Return the [X, Y] coordinate for the center point of the cell that contains the specified text.  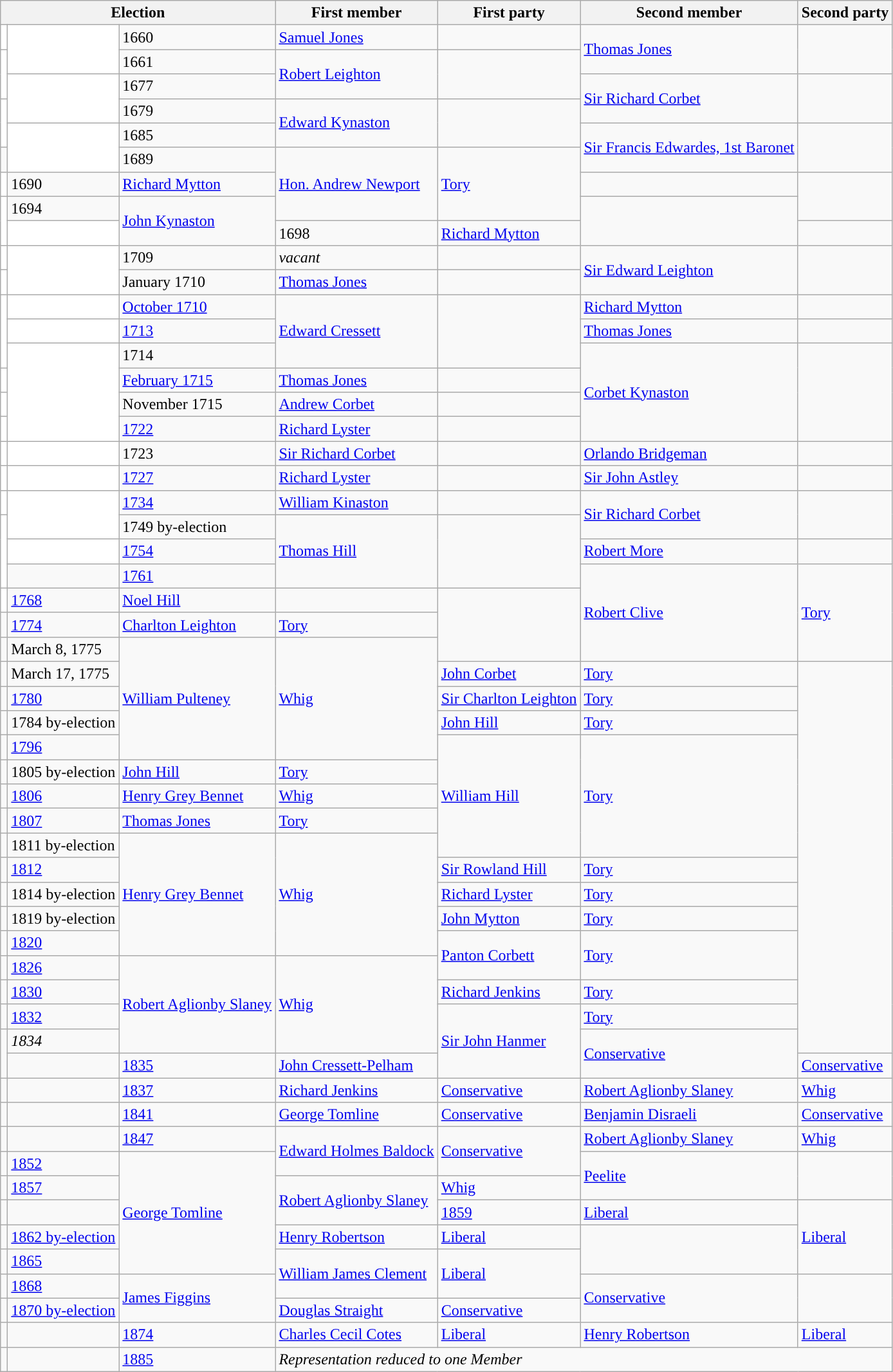
1722 [197, 429]
February 1715 [197, 380]
William Hill [509, 796]
January 1710 [197, 282]
1865 [63, 1261]
Edward Cressett [356, 331]
Charles Cecil Cotes [356, 1335]
1868 [63, 1286]
Benjamin Disraeli [689, 1115]
1723 [197, 453]
1709 [197, 257]
Sir Charlton Leighton [509, 698]
John Kynaston [197, 221]
Charlton Leighton [197, 625]
1761 [197, 576]
1859 [509, 1212]
Orlando Bridgeman [689, 453]
1774 [63, 625]
1832 [63, 1016]
1870 by-election [63, 1310]
1714 [197, 356]
Samuel Jones [356, 37]
Election [138, 13]
1698 [356, 233]
1660 [197, 37]
Corbet Kynaston [689, 392]
Edward Holmes Baldock [356, 1151]
1826 [63, 967]
1754 [197, 551]
Sir Francis Edwardes, 1st Baronet [689, 147]
First member [356, 13]
John Corbet [509, 673]
Representation reduced to one Member [584, 1359]
James Figgins [197, 1298]
vacant [356, 257]
William James Clement [356, 1274]
Panton Corbett [509, 955]
Sir Edward Leighton [689, 270]
1835 [197, 1065]
Robert Clive [689, 612]
1749 by-election [197, 527]
1796 [63, 747]
1847 [197, 1139]
Edward Kynaston [356, 123]
1852 [63, 1164]
Douglas Straight [356, 1310]
1685 [197, 135]
Sir Rowland Hill [509, 870]
Noel Hill [197, 600]
March 8, 1775 [63, 649]
March 17, 1775 [63, 673]
William Pulteney [197, 698]
Hon. Andrew Newport [356, 184]
1807 [63, 821]
Second party [845, 13]
1694 [63, 208]
1830 [63, 992]
William Kinaston [356, 502]
Peelite [689, 1176]
1661 [197, 62]
1805 by-election [63, 772]
John Mytton [509, 919]
1819 by-election [63, 919]
1837 [197, 1090]
1679 [197, 111]
Robert Leighton [356, 74]
1806 [63, 796]
1784 by-election [63, 723]
1768 [63, 600]
1677 [197, 86]
1885 [197, 1359]
1811 by-election [63, 845]
1689 [197, 160]
Andrew Corbet [356, 405]
1814 by-election [63, 894]
1713 [197, 331]
Thomas Hill [356, 551]
1727 [197, 478]
October 1710 [197, 307]
1820 [63, 943]
1841 [197, 1115]
John Cressett-Pelham [356, 1065]
Sir John Astley [689, 478]
Second member [689, 13]
1834 [63, 1041]
Sir John Hanmer [509, 1041]
1862 by-election [63, 1237]
1857 [63, 1188]
1874 [197, 1335]
November 1715 [197, 405]
First party [509, 13]
1690 [63, 184]
1780 [63, 698]
1734 [197, 502]
1812 [63, 870]
Robert More [689, 551]
